Determine the [x, y] coordinate at the center of the cell enclosing the given text.  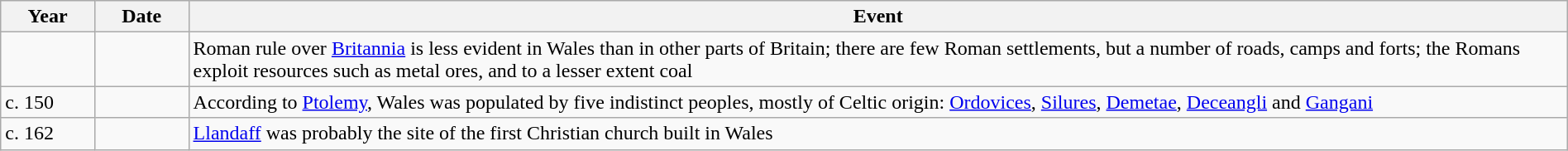
Event [878, 17]
Year [48, 17]
c. 150 [48, 102]
Date [141, 17]
According to Ptolemy, Wales was populated by five indistinct peoples, mostly of Celtic origin: Ordovices, Silures, Demetae, Deceangli and Gangani [878, 102]
Llandaff was probably the site of the first Christian church built in Wales [878, 134]
c. 162 [48, 134]
